Determine the (X, Y) coordinate at the center of the cell enclosing the given text.  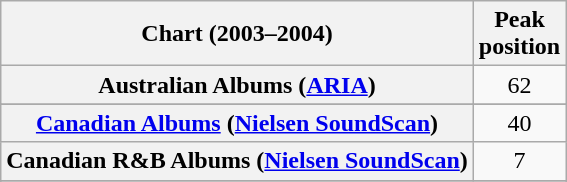
62 (519, 85)
Canadian Albums (Nielsen SoundScan) (238, 123)
7 (519, 161)
Australian Albums (ARIA) (238, 85)
Peakposition (519, 34)
Chart (2003–2004) (238, 34)
40 (519, 123)
Canadian R&B Albums (Nielsen SoundScan) (238, 161)
